Return the (X, Y) coordinate for the center point of the cell that contains the specified text.  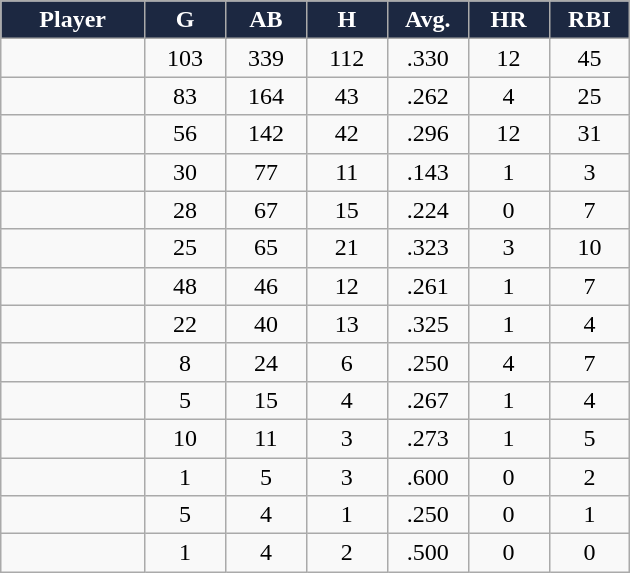
.325 (428, 324)
6 (346, 362)
46 (266, 286)
.500 (428, 553)
30 (186, 172)
65 (266, 248)
Player (73, 20)
77 (266, 172)
.323 (428, 248)
G (186, 20)
.273 (428, 438)
.224 (428, 210)
83 (186, 96)
22 (186, 324)
8 (186, 362)
24 (266, 362)
103 (186, 58)
H (346, 20)
Avg. (428, 20)
56 (186, 134)
21 (346, 248)
.330 (428, 58)
164 (266, 96)
45 (590, 58)
40 (266, 324)
112 (346, 58)
43 (346, 96)
142 (266, 134)
.262 (428, 96)
AB (266, 20)
42 (346, 134)
RBI (590, 20)
339 (266, 58)
13 (346, 324)
.261 (428, 286)
.600 (428, 477)
28 (186, 210)
48 (186, 286)
31 (590, 134)
67 (266, 210)
.143 (428, 172)
HR (508, 20)
.296 (428, 134)
.267 (428, 400)
